From the cell containing the given text, extract its center point as (X, Y) coordinate. 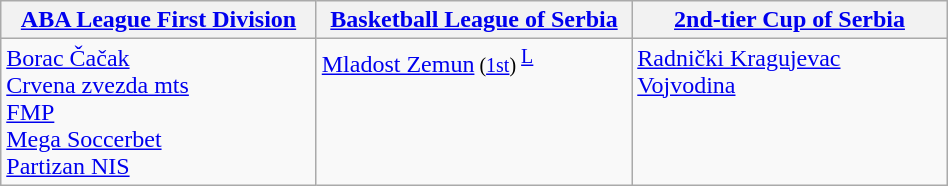
ABA League First Division (158, 20)
Borac ČačakCrvena zvezda mtsFMPMega SoccerbetPartizan NIS (158, 112)
2nd-tier Cup of Serbia (790, 20)
Radnički Kragujevac Vojvodina (790, 112)
Basketball League of Serbia (474, 20)
Mladost Zemun (1st) L (474, 112)
